Determine the (x, y) coordinate at the center of the cell enclosing the given text.  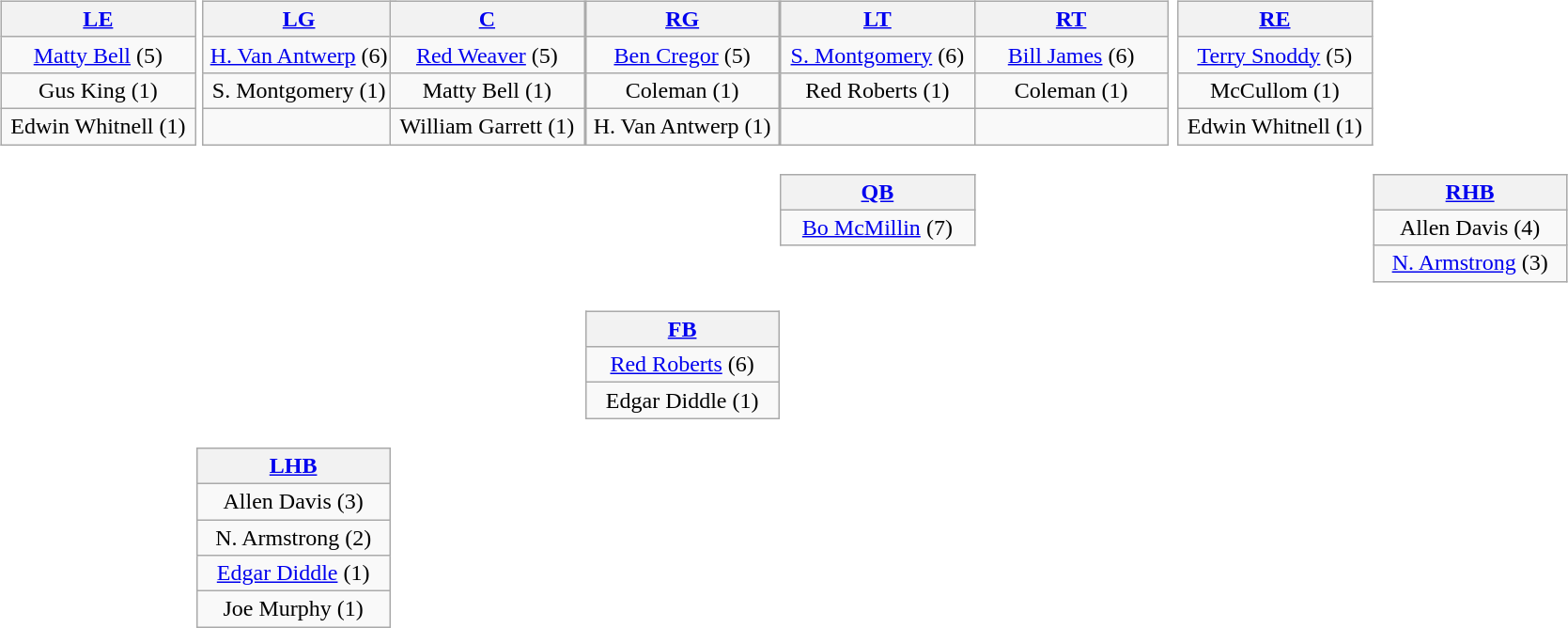
S. Montgomery (6) (877, 55)
Matty Bell (1) (487, 90)
Bo McMillin (7) (877, 228)
RT (1071, 19)
Allen Davis (4) (1470, 228)
S. Montgomery (1) (299, 90)
LE (98, 19)
QB (877, 192)
RHB (1470, 192)
N. Armstrong (3) (1470, 263)
C (487, 19)
H. Van Antwerp (1) (682, 126)
RG (682, 19)
Red Roberts (6) (682, 365)
LG (299, 19)
William Garrett (1) (487, 126)
LHB (293, 465)
RHB Allen Davis (4) N. Armstrong (3) (1463, 215)
Gus King (1) (98, 90)
Terry Snoddy (5) (1275, 55)
LT (877, 19)
Joe Murphy (1) (293, 609)
FB Red Roberts (6) Edgar Diddle (1) (682, 352)
Bill James (6) (1071, 55)
McCullom (1) (1275, 90)
Red Roberts (1) (877, 90)
FB (682, 329)
Allen Davis (3) (293, 501)
Ben Cregor (5) (682, 55)
N. Armstrong (2) (293, 537)
QB Bo McMillin (7) (877, 215)
Matty Bell (5) (98, 55)
Red Weaver (5) (487, 55)
H. Van Antwerp (6) (299, 55)
RE (1275, 19)
